Scan for the cell matching the given text and deliver its (X, Y) coordinate at center. 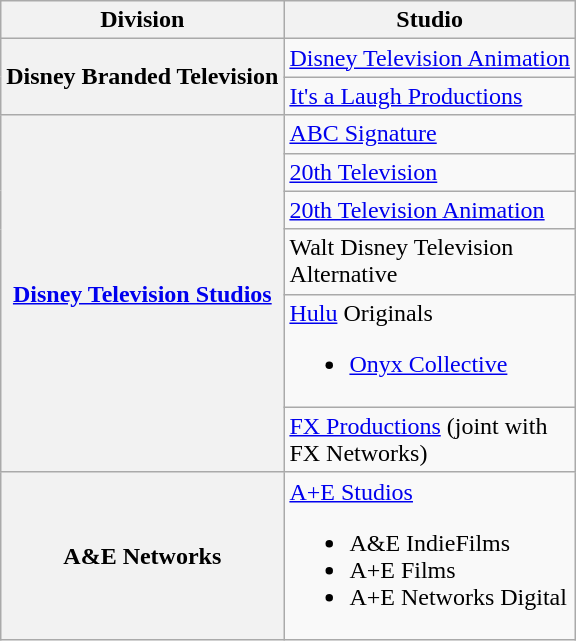
ABC Signature (430, 134)
20th Television (430, 172)
Hulu OriginalsOnyx Collective (430, 350)
Division (142, 20)
It's a Laugh Productions (430, 96)
Disney Television Animation (430, 58)
FX Productions (joint withFX Networks) (430, 440)
Walt Disney TelevisionAlternative (430, 262)
Disney Television Studios (142, 294)
A+E StudiosA&E IndieFilmsA+E FilmsA+E Networks Digital (430, 556)
Disney Branded Television (142, 77)
Studio (430, 20)
20th Television Animation (430, 210)
A&E Networks (142, 556)
